Search for the cell housing the specified text and yield its (X, Y) center coordinate. 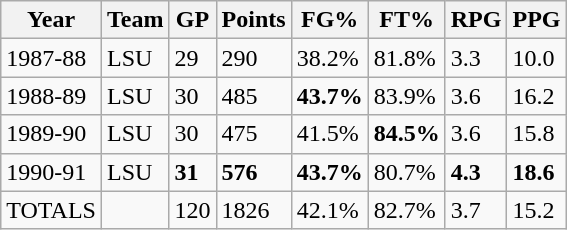
FG% (330, 20)
290 (254, 58)
120 (192, 210)
3.3 (476, 58)
82.7% (406, 210)
81.8% (406, 58)
TOTALS (52, 210)
FT% (406, 20)
1989-90 (52, 134)
41.5% (330, 134)
Team (135, 20)
576 (254, 172)
1987-88 (52, 58)
84.5% (406, 134)
80.7% (406, 172)
RPG (476, 20)
Points (254, 20)
1990-91 (52, 172)
16.2 (536, 96)
38.2% (330, 58)
485 (254, 96)
475 (254, 134)
Year (52, 20)
15.2 (536, 210)
1826 (254, 210)
15.8 (536, 134)
31 (192, 172)
1988-89 (52, 96)
42.1% (330, 210)
18.6 (536, 172)
GP (192, 20)
29 (192, 58)
3.7 (476, 210)
PPG (536, 20)
83.9% (406, 96)
4.3 (476, 172)
10.0 (536, 58)
